Identify which cell holds the provided text, then report its [x, y] central coordinate. 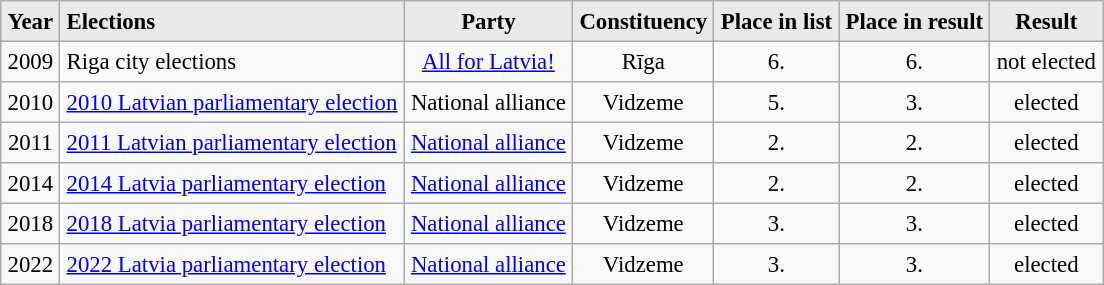
2009 [30, 61]
Elections [232, 21]
2014 Latvia parliamentary election [232, 183]
Place in list [776, 21]
2018 Latvia parliamentary election [232, 223]
2022 [30, 264]
All for Latvia! [488, 61]
Result [1046, 21]
2011 Latvian parliamentary election [232, 142]
Place in result [914, 21]
Constituency [644, 21]
2010 Latvian parliamentary election [232, 102]
5. [776, 102]
Riga city elections [232, 61]
Year [30, 21]
2018 [30, 223]
Rīga [644, 61]
2014 [30, 183]
not elected [1046, 61]
2022 Latvia parliamentary election [232, 264]
2010 [30, 102]
2011 [30, 142]
Party [488, 21]
